Provide the [X, Y] coordinate of the cell's center where the given text is located.  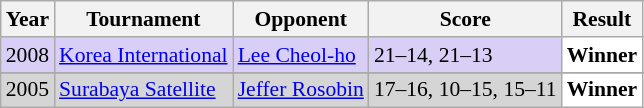
Korea International [144, 55]
Opponent [301, 19]
2008 [28, 55]
Score [466, 19]
Result [602, 19]
17–16, 10–15, 15–11 [466, 90]
21–14, 21–13 [466, 55]
Year [28, 19]
Surabaya Satellite [144, 90]
Lee Cheol-ho [301, 55]
2005 [28, 90]
Jeffer Rosobin [301, 90]
Tournament [144, 19]
